Return the [X, Y] coordinate for the center point of the cell that contains the specified text.  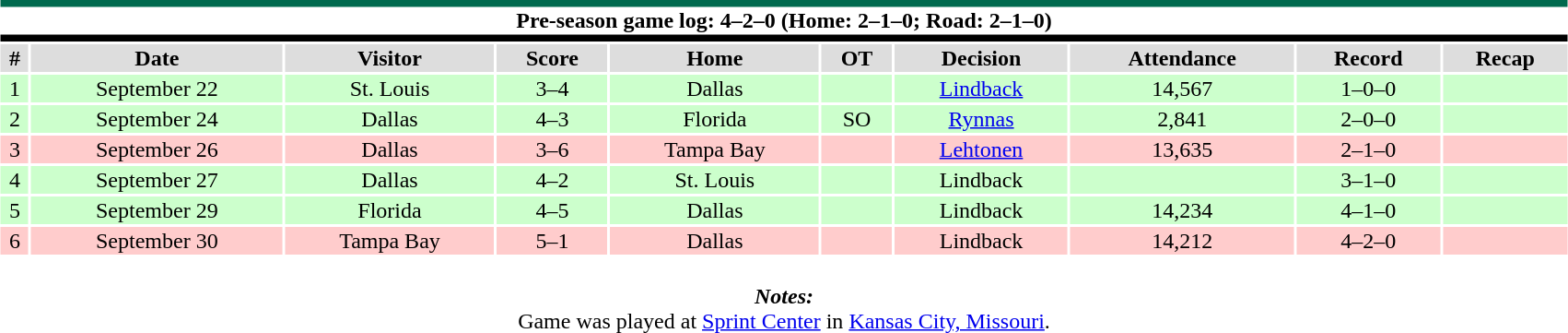
4–5 [552, 210]
Pre-season game log: 4–2–0 (Home: 2–1–0; Road: 2–1–0) [784, 20]
September 29 [157, 210]
13,635 [1182, 149]
4 [15, 180]
OT [857, 58]
6 [15, 241]
3 [15, 149]
3–1–0 [1368, 180]
September 26 [157, 149]
4–2–0 [1368, 241]
Lehtonen [981, 149]
Decision [981, 58]
3–6 [552, 149]
Visitor [390, 58]
September 22 [157, 89]
Recap [1505, 58]
# [15, 58]
Record [1368, 58]
4–2 [552, 180]
Attendance [1182, 58]
5 [15, 210]
Home [715, 58]
2–0–0 [1368, 119]
September 24 [157, 119]
4–1–0 [1368, 210]
2 [15, 119]
2,841 [1182, 119]
1–0–0 [1368, 89]
September 30 [157, 241]
3–4 [552, 89]
4–3 [552, 119]
5–1 [552, 241]
Rynnas [981, 119]
SO [857, 119]
Date [157, 58]
14,567 [1182, 89]
14,234 [1182, 210]
1 [15, 89]
2–1–0 [1368, 149]
Score [552, 58]
September 27 [157, 180]
14,212 [1182, 241]
